Provide the (X, Y) coordinate of the cell's center where the given text is located.  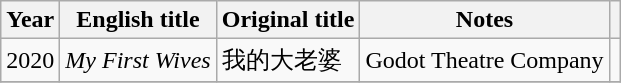
English title (138, 20)
Original title (288, 20)
我的大老婆 (288, 60)
2020 (30, 60)
Godot Theatre Company (484, 60)
Year (30, 20)
My First Wives (138, 60)
Notes (484, 20)
